Search for the cell housing the specified text and yield its [X, Y] center coordinate. 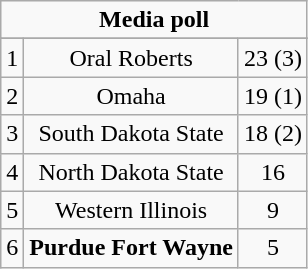
Western Illinois [132, 210]
Purdue Fort Wayne [132, 248]
23 (3) [272, 58]
19 (1) [272, 96]
4 [12, 172]
9 [272, 210]
2 [12, 96]
6 [12, 248]
North Dakota State [132, 172]
16 [272, 172]
South Dakota State [132, 134]
3 [12, 134]
Media poll [154, 20]
Oral Roberts [132, 58]
1 [12, 58]
18 (2) [272, 134]
Omaha [132, 96]
